Detect which cell encompasses the target text, then output its (X, Y) center coordinate. 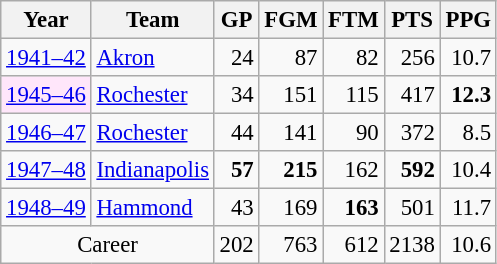
1945–46 (46, 95)
PTS (412, 20)
Akron (152, 58)
FGM (291, 20)
PPG (468, 20)
612 (354, 245)
141 (291, 133)
57 (236, 170)
372 (412, 133)
202 (236, 245)
11.7 (468, 208)
256 (412, 58)
1946–47 (46, 133)
Team (152, 20)
44 (236, 133)
FTM (354, 20)
115 (354, 95)
1941–42 (46, 58)
501 (412, 208)
10.4 (468, 170)
215 (291, 170)
1948–49 (46, 208)
592 (412, 170)
162 (354, 170)
24 (236, 58)
43 (236, 208)
Hammond (152, 208)
90 (354, 133)
Indianapolis (152, 170)
Career (108, 245)
10.6 (468, 245)
2138 (412, 245)
12.3 (468, 95)
Year (46, 20)
1947–48 (46, 170)
163 (354, 208)
763 (291, 245)
169 (291, 208)
417 (412, 95)
87 (291, 58)
34 (236, 95)
GP (236, 20)
8.5 (468, 133)
10.7 (468, 58)
151 (291, 95)
82 (354, 58)
